Pinpoint the cell where the given text exists, returning its [x, y] midpoint coordinate. 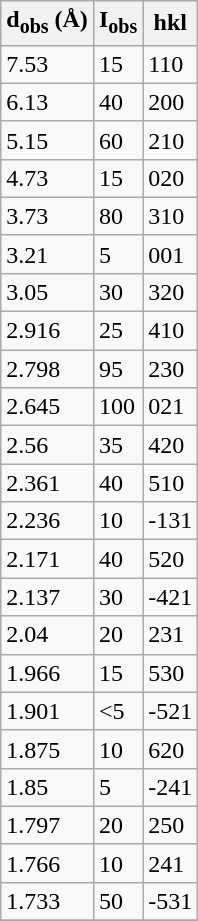
520 [170, 559]
<5 [118, 711]
2.916 [48, 331]
25 [118, 331]
4.73 [48, 178]
2.137 [48, 597]
020 [170, 178]
620 [170, 749]
231 [170, 635]
1.85 [48, 787]
60 [118, 140]
2.798 [48, 369]
Iobs [118, 23]
-521 [170, 711]
001 [170, 254]
95 [118, 369]
6.13 [48, 102]
1.766 [48, 863]
dobs (Å) [48, 23]
2.56 [48, 445]
-131 [170, 521]
-241 [170, 787]
230 [170, 369]
2.236 [48, 521]
2.645 [48, 407]
50 [118, 901]
100 [118, 407]
410 [170, 331]
-421 [170, 597]
hkl [170, 23]
241 [170, 863]
1.875 [48, 749]
3.05 [48, 292]
420 [170, 445]
1.966 [48, 673]
210 [170, 140]
2.04 [48, 635]
1.901 [48, 711]
1.797 [48, 825]
200 [170, 102]
-531 [170, 901]
110 [170, 64]
2.361 [48, 483]
35 [118, 445]
021 [170, 407]
1.733 [48, 901]
310 [170, 216]
80 [118, 216]
530 [170, 673]
5.15 [48, 140]
3.21 [48, 254]
7.53 [48, 64]
250 [170, 825]
320 [170, 292]
2.171 [48, 559]
510 [170, 483]
3.73 [48, 216]
